Return (x, y) of the center of cell containing provided text 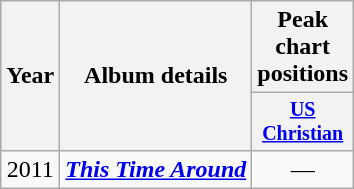
Peak chart positions (303, 47)
— (303, 169)
Album details (156, 76)
2011 (30, 169)
This Time Around (156, 169)
Year (30, 76)
USChristian (303, 122)
